Capture the cell that displays the provided text and extract its (x, y) central coordinate. 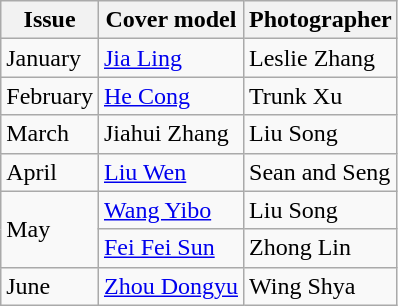
January (50, 58)
Wang Yibo (170, 210)
Issue (50, 20)
April (50, 172)
June (50, 286)
May (50, 229)
He Cong (170, 96)
Liu Wen (170, 172)
Zhong Lin (321, 248)
Sean and Seng (321, 172)
Jiahui Zhang (170, 134)
Photographer (321, 20)
Cover model (170, 20)
February (50, 96)
Jia Ling (170, 58)
Trunk Xu (321, 96)
Fei Fei Sun (170, 248)
Leslie Zhang (321, 58)
March (50, 134)
Wing Shya (321, 286)
Zhou Dongyu (170, 286)
